Extract the (X, Y) coordinate from the center of the cell holding the provided text.  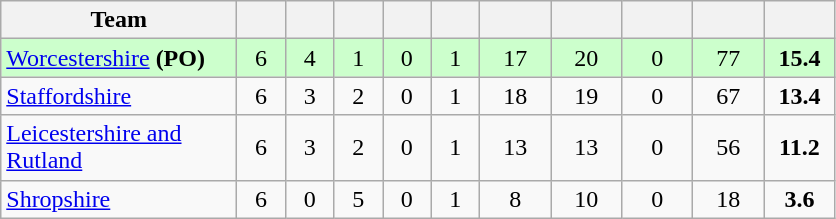
5 (358, 199)
Shropshire (119, 199)
Worcestershire (PO) (119, 58)
10 (586, 199)
67 (728, 96)
8 (516, 199)
Leicestershire and Rutland (119, 148)
20 (586, 58)
Team (119, 20)
19 (586, 96)
13.4 (800, 96)
17 (516, 58)
Staffordshire (119, 96)
4 (310, 58)
77 (728, 58)
56 (728, 148)
11.2 (800, 148)
3.6 (800, 199)
15.4 (800, 58)
